Extract the (X, Y) coordinate from the center of the cell holding the provided text.  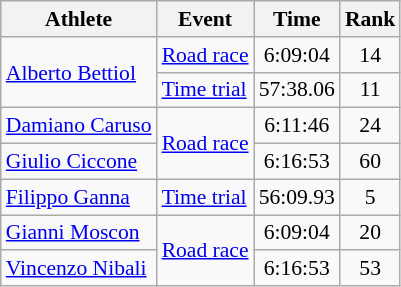
14 (370, 55)
56:09.93 (297, 197)
5 (370, 197)
57:38.06 (297, 90)
53 (370, 269)
20 (370, 233)
Gianni Moscon (79, 233)
Time (297, 19)
Rank (370, 19)
Damiano Caruso (79, 126)
Filippo Ganna (79, 197)
24 (370, 126)
11 (370, 90)
Athlete (79, 19)
60 (370, 162)
6:11:46 (297, 126)
Alberto Bettiol (79, 72)
Vincenzo Nibali (79, 269)
Event (206, 19)
Giulio Ciccone (79, 162)
